Extract the [X, Y] coordinate from the center of the cell holding the provided text.  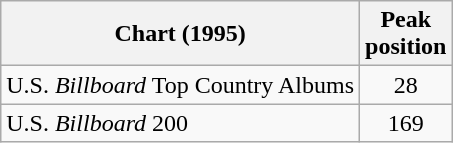
U.S. Billboard 200 [180, 123]
28 [406, 85]
169 [406, 123]
U.S. Billboard Top Country Albums [180, 85]
Peakposition [406, 34]
Chart (1995) [180, 34]
